Locate the cell with the specified text and output its [x, y] center coordinate. 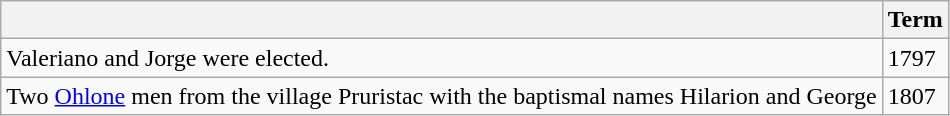
Term [915, 20]
1807 [915, 96]
Two Ohlone men from the village Pruristac with the baptismal names Hilarion and George [442, 96]
1797 [915, 58]
Valeriano and Jorge were elected. [442, 58]
